Determine the [X, Y] coordinate at the center of the cell enclosing the given text.  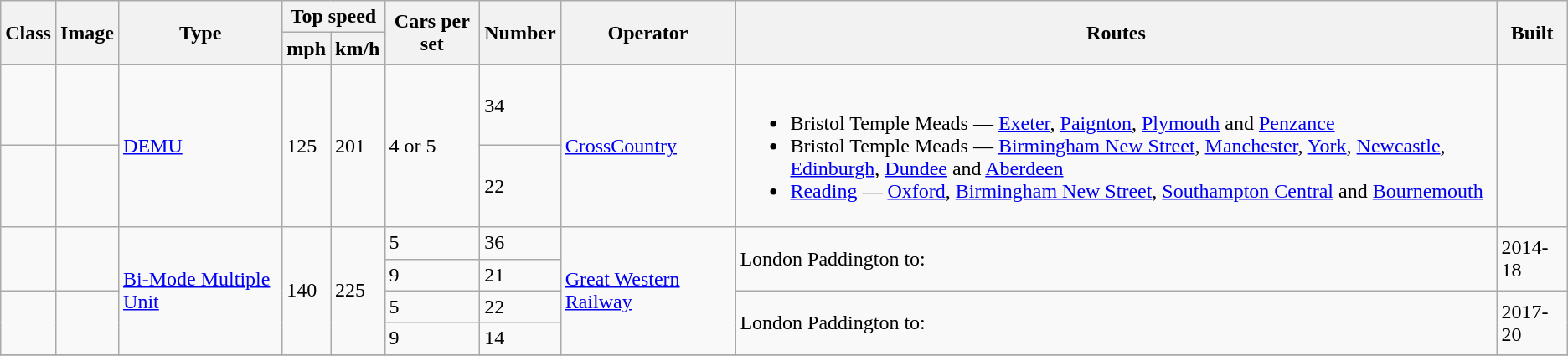
Number [520, 33]
140 [307, 291]
CrossCountry [648, 146]
201 [358, 146]
Bi-Mode Multiple Unit [201, 291]
Top speed [333, 17]
mph [307, 49]
Routes [1116, 33]
2014-18 [1532, 259]
DEMU [201, 146]
2017-20 [1532, 322]
4 or 5 [432, 146]
125 [307, 146]
Type [201, 33]
Great Western Railway [648, 291]
Class [28, 33]
36 [520, 243]
Cars per set [432, 33]
225 [358, 291]
21 [520, 275]
34 [520, 106]
Operator [648, 33]
km/h [358, 49]
14 [520, 338]
Built [1532, 33]
Image [87, 33]
